Scan for the cell matching the given text and deliver its (X, Y) coordinate at center. 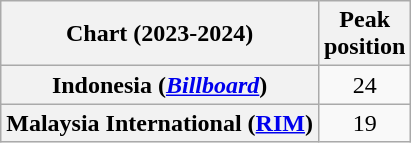
24 (364, 85)
19 (364, 123)
Chart (2023-2024) (160, 34)
Peakposition (364, 34)
Malaysia International (RIM) (160, 123)
Indonesia (Billboard) (160, 85)
